Detect which cell encompasses the target text, then output its [x, y] center coordinate. 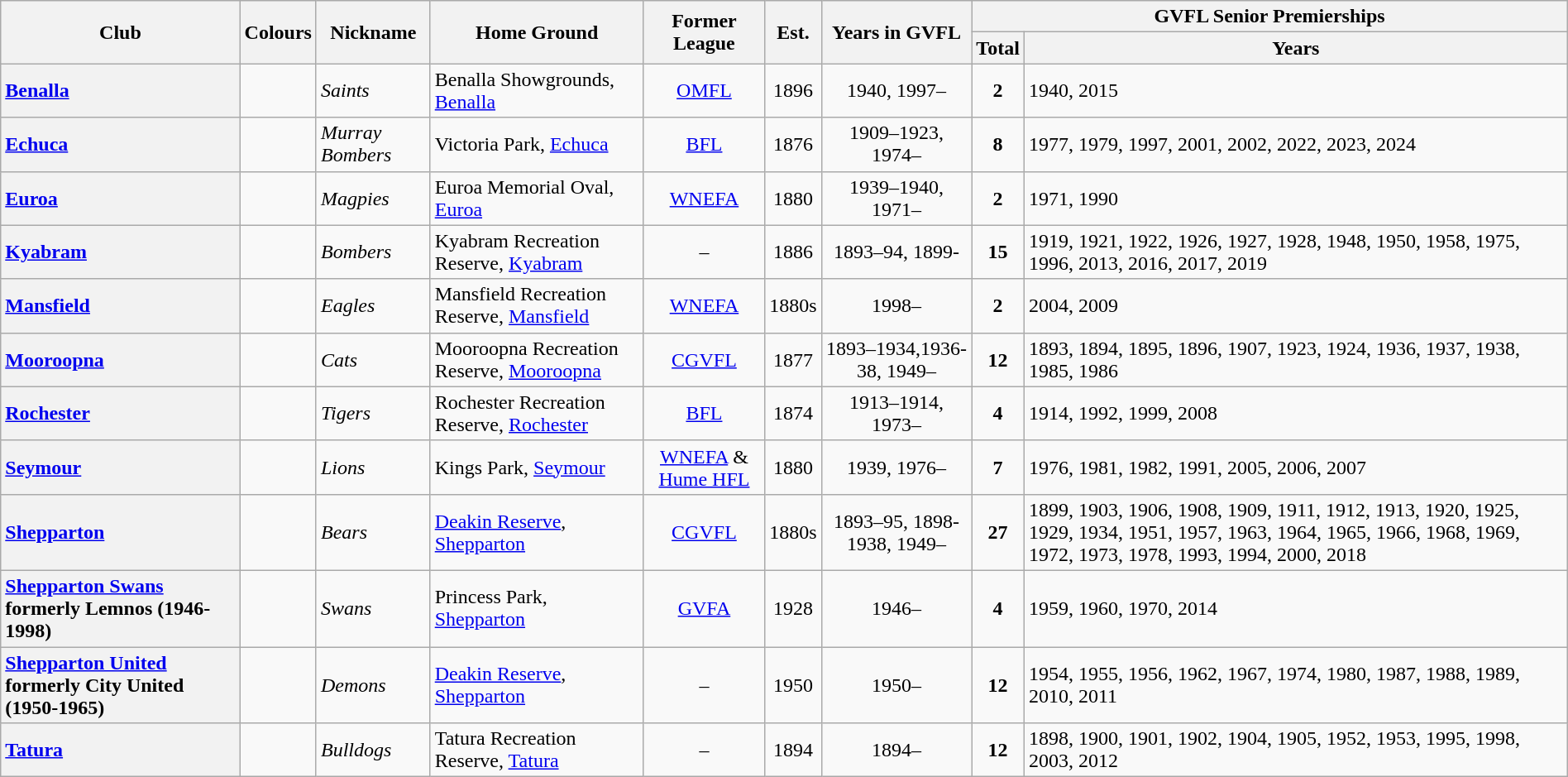
1971, 1990 [1295, 199]
1893, 1894, 1895, 1896, 1907, 1923, 1924, 1936, 1937, 1938, 1985, 1986 [1295, 359]
Bulldogs [373, 750]
Benalla Showgrounds, Benalla [537, 91]
1946– [896, 608]
Bombers [373, 252]
Murray Bombers [373, 144]
Years [1295, 48]
Nickname [373, 32]
1977, 1979, 1997, 2001, 2002, 2022, 2023, 2024 [1295, 144]
Total [998, 48]
1939, 1976– [896, 467]
Mansfield [121, 306]
15 [998, 252]
1950– [896, 685]
Colours [278, 32]
Saints [373, 91]
OMFL [705, 91]
GVFL Senior Premierships [1269, 17]
1894– [896, 750]
Shepparton Swans formerly Lemnos (1946-1998) [121, 608]
Kyabram Recreation Reserve, Kyabram [537, 252]
1928 [793, 608]
2004, 2009 [1295, 306]
Tatura Recreation Reserve, Tatura [537, 750]
Seymour [121, 467]
1893–94, 1899- [896, 252]
Magpies [373, 199]
8 [998, 144]
Mansfield Recreation Reserve, Mansfield [537, 306]
Years in GVFL [896, 32]
Shepparton [121, 532]
1877 [793, 359]
Demons [373, 685]
Tigers [373, 414]
Kings Park, Seymour [537, 467]
Mooroopna [121, 359]
1893–1934,1936-38, 1949– [896, 359]
1874 [793, 414]
1876 [793, 144]
Rochester Recreation Reserve, Rochester [537, 414]
GVFA [705, 608]
Kyabram [121, 252]
Princess Park, Shepparton [537, 608]
1940, 2015 [1295, 91]
Euroa [121, 199]
Home Ground [537, 32]
1913–1914, 1973– [896, 414]
1976, 1981, 1982, 1991, 2005, 2006, 2007 [1295, 467]
1896 [793, 91]
7 [998, 467]
Cats [373, 359]
Rochester [121, 414]
1914, 1992, 1999, 2008 [1295, 414]
Echuca [121, 144]
27 [998, 532]
Mooroopna Recreation Reserve, Mooroopna [537, 359]
1893–95, 1898-1938, 1949– [896, 532]
Bears [373, 532]
1894 [793, 750]
1909–1923, 1974– [896, 144]
WNEFA & Hume HFL [705, 467]
Eagles [373, 306]
Tatura [121, 750]
1886 [793, 252]
1898, 1900, 1901, 1902, 1904, 1905, 1952, 1953, 1995, 1998, 2003, 2012 [1295, 750]
Former League [705, 32]
1940, 1997– [896, 91]
Lions [373, 467]
1954, 1955, 1956, 1962, 1967, 1974, 1980, 1987, 1988, 1989, 2010, 2011 [1295, 685]
Benalla [121, 91]
1959, 1960, 1970, 2014 [1295, 608]
1939–1940, 1971– [896, 199]
Euroa Memorial Oval, Euroa [537, 199]
Club [121, 32]
Est. [793, 32]
Victoria Park, Echuca [537, 144]
Shepparton United formerly City United (1950-1965) [121, 685]
1919, 1921, 1922, 1926, 1927, 1928, 1948, 1950, 1958, 1975, 1996, 2013, 2016, 2017, 2019 [1295, 252]
1998– [896, 306]
Swans [373, 608]
1950 [793, 685]
